Capture the cell that displays the provided text and extract its (X, Y) central coordinate. 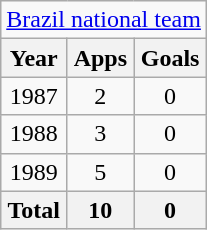
1987 (34, 96)
Brazil national team (104, 20)
1989 (34, 172)
Year (34, 58)
1988 (34, 134)
Total (34, 210)
3 (100, 134)
10 (100, 210)
2 (100, 96)
Apps (100, 58)
Goals (170, 58)
5 (100, 172)
